Identify which cell holds the provided text, then report its (X, Y) central coordinate. 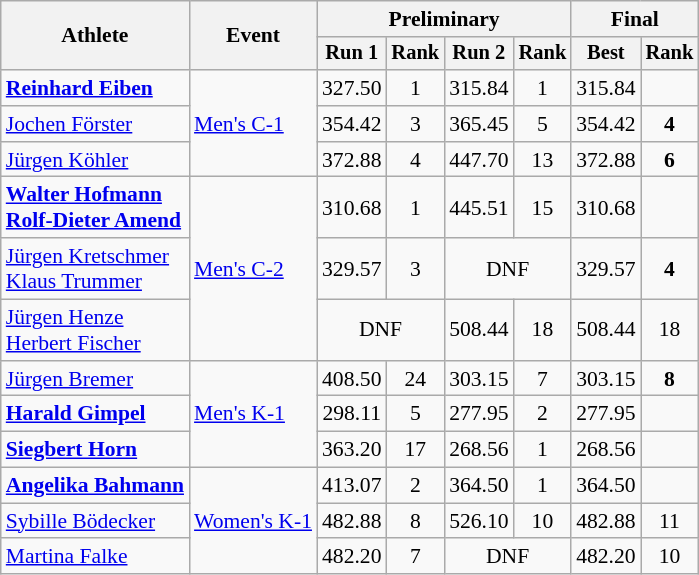
Run 2 (478, 54)
413.07 (352, 486)
15 (543, 208)
447.70 (478, 160)
327.50 (352, 88)
Jürgen Köhler (95, 160)
Harald Gimpel (95, 414)
Best (606, 54)
Final (634, 19)
Event (253, 36)
Reinhard Eiben (95, 88)
17 (416, 450)
Jochen Förster (95, 124)
Men's C-2 (253, 268)
Angelika Bahmann (95, 486)
298.11 (352, 414)
363.20 (352, 450)
Jürgen HenzeHerbert Fischer (95, 330)
408.50 (352, 379)
Jürgen Bremer (95, 379)
Men's K-1 (253, 414)
6 (670, 160)
526.10 (478, 521)
Athlete (95, 36)
Preliminary (444, 19)
Men's C-1 (253, 124)
Walter HofmannRolf-Dieter Amend (95, 208)
Jürgen KretschmerKlaus Trummer (95, 268)
13 (543, 160)
Martina Falke (95, 557)
24 (416, 379)
Siegbert Horn (95, 450)
445.51 (478, 208)
Women's K-1 (253, 522)
Run 1 (352, 54)
11 (670, 521)
Sybille Bödecker (95, 521)
365.45 (478, 124)
